Determine the [X, Y] coordinate at the center of the cell enclosing the given text.  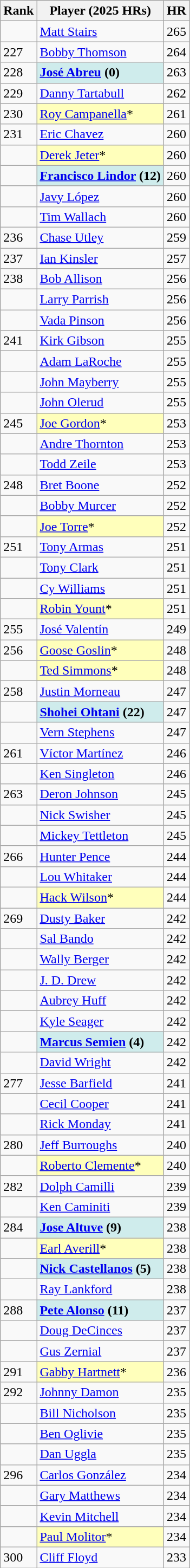
Bobby Murcer [101, 506]
Cy Williams [101, 588]
262 [176, 93]
David Wright [101, 1062]
280 [18, 1145]
Cecil Cooper [101, 1104]
Tim Wallach [101, 217]
288 [18, 1310]
Shohei Ohtani (22) [101, 712]
Bobby Thomson [101, 52]
Rank [18, 11]
Andre Thornton [101, 444]
John Olerud [101, 403]
Ray Lankford [101, 1290]
Bill Nicholson [101, 1413]
228 [18, 73]
Hunter Pence [101, 856]
257 [176, 258]
292 [18, 1392]
Johnny Damon [101, 1392]
Víctor Martínez [101, 753]
Vada Pinson [101, 320]
Mickey Tettleton [101, 835]
Wally Berger [101, 960]
Player (2025 HRs) [101, 11]
Gus Zernial [101, 1351]
Bob Allison [101, 279]
José Abreu (0) [101, 73]
231 [18, 134]
Francisco Lindor (12) [101, 176]
249 [176, 630]
Dusty Baker [101, 918]
Adam LaRoche [101, 361]
Chase Utley [101, 237]
Goose Goslin* [101, 650]
229 [18, 93]
Gabby Hartnett* [101, 1372]
Kirk Gibson [101, 341]
Roy Campanella* [101, 114]
233 [176, 1557]
Kyle Seager [101, 1021]
284 [18, 1227]
Jeff Burroughs [101, 1145]
258 [18, 691]
José Valentín [101, 630]
Roberto Clemente* [101, 1165]
Joe Torre* [101, 526]
Joe Gordon* [101, 423]
HR [176, 11]
John Mayberry [101, 382]
Marcus Semien (4) [101, 1042]
Paul Molitor* [101, 1537]
266 [18, 856]
282 [18, 1186]
Dolph Camilli [101, 1186]
265 [176, 31]
Matt Stairs [101, 31]
Jesse Barfield [101, 1083]
230 [18, 114]
Ted Simmons* [101, 671]
Nick Swisher [101, 815]
Jose Altuve (9) [101, 1227]
Pete Alonso (11) [101, 1310]
300 [18, 1557]
Cliff Floyd [101, 1557]
Javy López [101, 196]
Ken Singleton [101, 774]
Vern Stephens [101, 733]
Doug DeCinces [101, 1331]
Nick Castellanos (5) [101, 1269]
Hack Wilson* [101, 897]
Rick Monday [101, 1124]
Aubrey Huff [101, 1001]
Dan Uggla [101, 1454]
296 [18, 1475]
259 [176, 237]
227 [18, 52]
Ian Kinsler [101, 258]
Tony Armas [101, 547]
J. D. Drew [101, 980]
Justin Morneau [101, 691]
Ken Caminiti [101, 1207]
Bret Boone [101, 485]
264 [176, 52]
Deron Johnson [101, 794]
Lou Whitaker [101, 877]
Earl Averill* [101, 1248]
269 [18, 918]
Sal Bando [101, 939]
Robin Yount* [101, 609]
291 [18, 1372]
Tony Clark [101, 567]
277 [18, 1083]
Larry Parrish [101, 300]
Eric Chavez [101, 134]
Carlos González [101, 1475]
Todd Zeile [101, 464]
Derek Jeter* [101, 155]
Kevin Mitchell [101, 1516]
Gary Matthews [101, 1495]
Danny Tartabull [101, 93]
Ben Oglivie [101, 1434]
